Detect which cell encompasses the target text, then output its (X, Y) center coordinate. 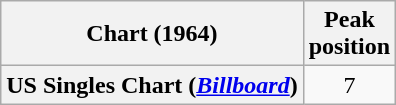
US Singles Chart (Billboard) (152, 85)
Chart (1964) (152, 34)
7 (349, 85)
Peak position (349, 34)
